Determine the [X, Y] coordinate at the center of the cell enclosing the given text.  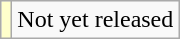
Not yet released [96, 20]
